For the text-containing cell, return its midpoint in [X, Y] coordinate format. 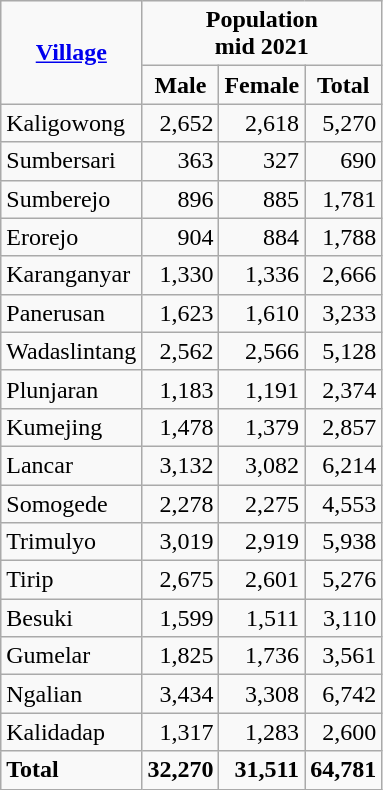
Panerusan [72, 313]
690 [344, 161]
2,600 [344, 732]
2,275 [262, 503]
363 [180, 161]
1,788 [344, 237]
Wadaslintang [72, 351]
Village [72, 52]
5,128 [344, 351]
5,270 [344, 123]
1,610 [262, 313]
Trimulyo [72, 542]
896 [180, 199]
2,601 [262, 580]
327 [262, 161]
1,336 [262, 275]
Sumberejo [72, 199]
Sumbersari [72, 161]
1,379 [262, 427]
1,599 [180, 618]
Lancar [72, 465]
1,825 [180, 656]
3,082 [262, 465]
Besuki [72, 618]
1,283 [262, 732]
3,561 [344, 656]
1,511 [262, 618]
2,278 [180, 503]
Somogede [72, 503]
1,183 [180, 389]
6,742 [344, 694]
2,374 [344, 389]
2,562 [180, 351]
2,566 [262, 351]
6,214 [344, 465]
Tirip [72, 580]
Kumejing [72, 427]
3,308 [262, 694]
Ngalian [72, 694]
32,270 [180, 770]
Kalidadap [72, 732]
Kaligowong [72, 123]
31,511 [262, 770]
2,618 [262, 123]
Male [180, 85]
Populationmid 2021 [262, 34]
Karanganyar [72, 275]
Plunjaran [72, 389]
3,233 [344, 313]
3,019 [180, 542]
Female [262, 85]
2,857 [344, 427]
1,317 [180, 732]
3,434 [180, 694]
5,938 [344, 542]
1,736 [262, 656]
Erorejo [72, 237]
64,781 [344, 770]
1,781 [344, 199]
1,623 [180, 313]
3,132 [180, 465]
2,652 [180, 123]
1,478 [180, 427]
1,330 [180, 275]
2,919 [262, 542]
885 [262, 199]
2,675 [180, 580]
5,276 [344, 580]
2,666 [344, 275]
Gumelar [72, 656]
884 [262, 237]
904 [180, 237]
1,191 [262, 389]
4,553 [344, 503]
3,110 [344, 618]
